Detect which cell encompasses the target text, then output its [X, Y] center coordinate. 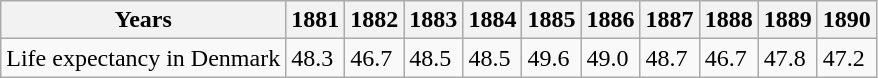
1884 [492, 20]
1882 [374, 20]
48.7 [670, 58]
49.6 [552, 58]
1883 [434, 20]
1885 [552, 20]
47.8 [788, 58]
1881 [316, 20]
1887 [670, 20]
49.0 [610, 58]
1886 [610, 20]
Life expectancy in Denmark [144, 58]
47.2 [846, 58]
1890 [846, 20]
1889 [788, 20]
Years [144, 20]
1888 [728, 20]
48.3 [316, 58]
